Provide the [X, Y] coordinate of the cell's center where the given text is located.  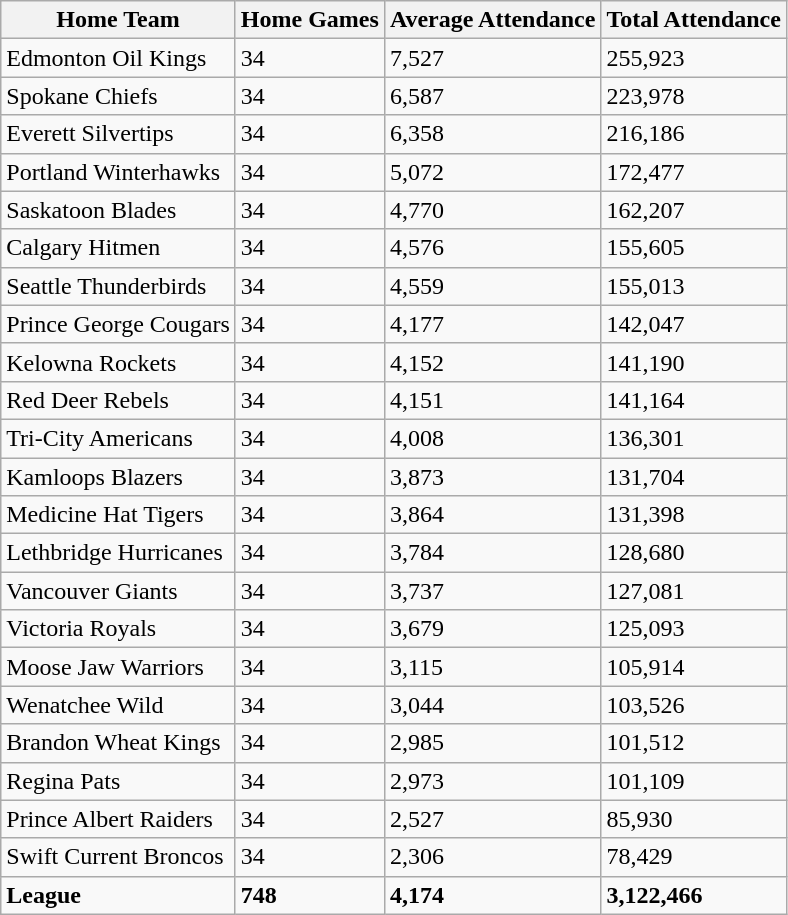
3,864 [492, 515]
4,151 [492, 400]
Tri-City Americans [118, 438]
3,784 [492, 553]
Swift Current Broncos [118, 857]
Prince George Cougars [118, 324]
Kamloops Blazers [118, 477]
223,978 [694, 96]
131,398 [694, 515]
4,008 [492, 438]
Seattle Thunderbirds [118, 286]
127,081 [694, 591]
Vancouver Giants [118, 591]
3,679 [492, 629]
Victoria Royals [118, 629]
142,047 [694, 324]
4,559 [492, 286]
4,174 [492, 895]
Saskatoon Blades [118, 210]
125,093 [694, 629]
216,186 [694, 134]
3,115 [492, 667]
Kelowna Rockets [118, 362]
2,973 [492, 781]
2,306 [492, 857]
Average Attendance [492, 20]
4,770 [492, 210]
3,122,466 [694, 895]
85,930 [694, 819]
2,527 [492, 819]
Medicine Hat Tigers [118, 515]
101,109 [694, 781]
Home Team [118, 20]
103,526 [694, 705]
3,873 [492, 477]
101,512 [694, 743]
141,164 [694, 400]
136,301 [694, 438]
Regina Pats [118, 781]
3,044 [492, 705]
2,985 [492, 743]
Edmonton Oil Kings [118, 58]
4,576 [492, 248]
155,605 [694, 248]
78,429 [694, 857]
Total Attendance [694, 20]
Brandon Wheat Kings [118, 743]
Calgary Hitmen [118, 248]
6,358 [492, 134]
Lethbridge Hurricanes [118, 553]
748 [310, 895]
172,477 [694, 172]
Home Games [310, 20]
3,737 [492, 591]
128,680 [694, 553]
Wenatchee Wild [118, 705]
131,704 [694, 477]
Everett Silvertips [118, 134]
League [118, 895]
Red Deer Rebels [118, 400]
141,190 [694, 362]
Portland Winterhawks [118, 172]
4,152 [492, 362]
4,177 [492, 324]
Prince Albert Raiders [118, 819]
255,923 [694, 58]
155,013 [694, 286]
Spokane Chiefs [118, 96]
105,914 [694, 667]
5,072 [492, 172]
162,207 [694, 210]
Moose Jaw Warriors [118, 667]
7,527 [492, 58]
6,587 [492, 96]
